Identify which cell holds the provided text, then report its (X, Y) central coordinate. 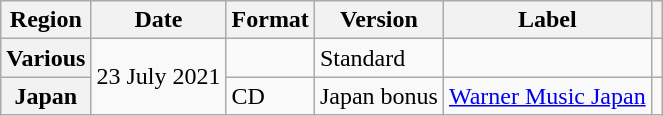
Date (158, 20)
Format (270, 20)
Various (46, 58)
23 July 2021 (158, 77)
Japan bonus (378, 96)
Version (378, 20)
Standard (378, 58)
Japan (46, 96)
Region (46, 20)
Warner Music Japan (547, 96)
CD (270, 96)
Label (547, 20)
